Pinpoint the cell where the given text exists, returning its [X, Y] midpoint coordinate. 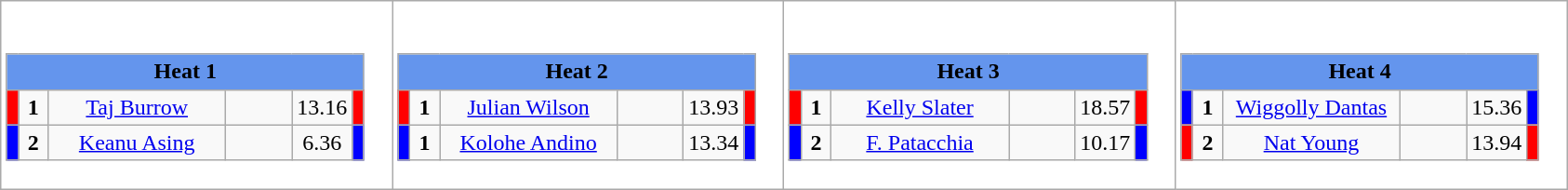
Taj Burrow [138, 107]
13.16 [322, 107]
6.36 [322, 142]
Heat 4 1 Wiggolly Dantas 15.36 2 Nat Young 13.94 [1371, 95]
10.17 [1105, 142]
Keanu Asing [138, 142]
Kelly Slater [921, 107]
Heat 3 [968, 72]
13.94 [1497, 142]
15.36 [1497, 107]
F. Patacchia [921, 142]
Nat Young [1311, 142]
18.57 [1105, 107]
Heat 1 1 Taj Burrow 13.16 2 Keanu Asing 6.36 [197, 95]
Julian Wilson [528, 107]
Kolohe Andino [528, 142]
Heat 3 1 Kelly Slater 18.57 2 F. Patacchia 10.17 [980, 95]
Heat 1 [185, 72]
Wiggolly Dantas [1311, 107]
Heat 2 [577, 72]
13.34 [714, 142]
13.93 [714, 107]
Heat 4 [1360, 72]
Heat 2 1 Julian Wilson 13.93 1 Kolohe Andino 13.34 [588, 95]
